Determine the (x, y) coordinate at the center of the cell enclosing the given text.  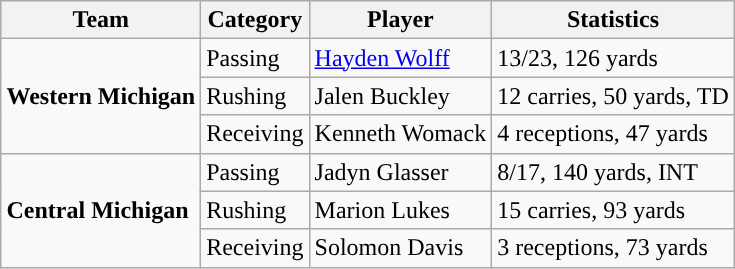
Player (400, 20)
Marion Lukes (400, 210)
3 receptions, 73 yards (614, 248)
Hayden Wolff (400, 58)
Solomon Davis (400, 248)
Kenneth Womack (400, 134)
13/23, 126 yards (614, 58)
Jadyn Glasser (400, 172)
15 carries, 93 yards (614, 210)
Central Michigan (101, 210)
4 receptions, 47 yards (614, 134)
Western Michigan (101, 96)
Category (255, 20)
12 carries, 50 yards, TD (614, 96)
8/17, 140 yards, INT (614, 172)
Team (101, 20)
Statistics (614, 20)
Jalen Buckley (400, 96)
